Locate the cell with the specified text and output its [X, Y] center coordinate. 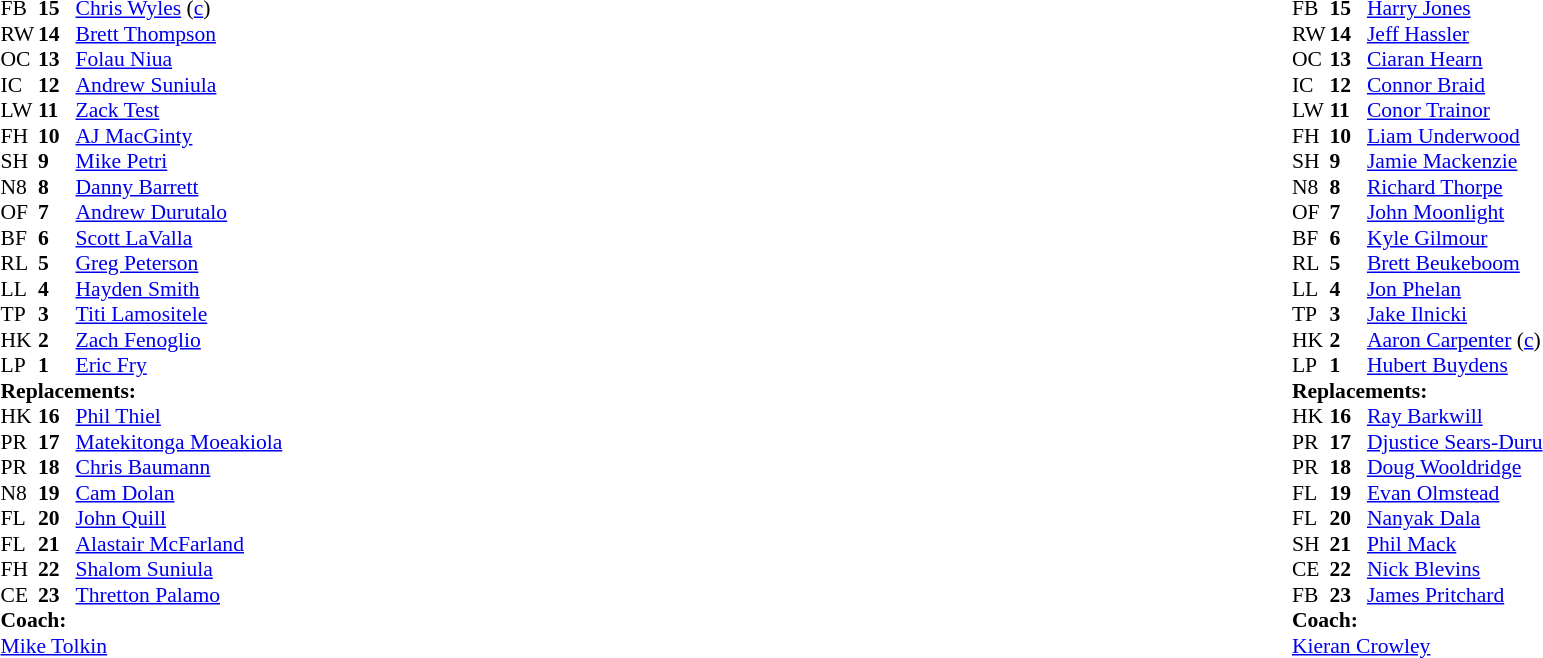
Eric Fry [180, 365]
Danny Barrett [180, 187]
Zack Test [180, 111]
Titi Lamositele [180, 315]
Brett Thompson [180, 34]
James Pritchard [1455, 595]
Doug Wooldridge [1455, 467]
Conor Trainor [1455, 111]
Cam Dolan [180, 493]
Shalom Suniula [180, 569]
Phil Mack [1455, 544]
Greg Peterson [180, 263]
Jake Ilnicki [1455, 315]
Ray Barkwill [1455, 417]
Jon Phelan [1455, 289]
Hayden Smith [180, 289]
Phil Thiel [180, 417]
Connor Braid [1455, 85]
Chris Baumann [180, 467]
Scott LaValla [180, 238]
Nick Blevins [1455, 569]
John Quill [180, 519]
Kyle Gilmour [1455, 238]
Zach Fenoglio [180, 340]
Folau Niua [180, 59]
Andrew Suniula [180, 85]
Nanyak Dala [1455, 519]
Aaron Carpenter (c) [1455, 340]
AJ MacGinty [180, 136]
Jeff Hassler [1455, 34]
Evan Olmstead [1455, 493]
Mike Petri [180, 161]
Djustice Sears-Duru [1455, 442]
Richard Thorpe [1455, 187]
Brett Beukeboom [1455, 263]
Matekitonga Moeakiola [180, 442]
Liam Underwood [1455, 136]
Alastair McFarland [180, 544]
John Moonlight [1455, 213]
Thretton Palamo [180, 595]
Andrew Durutalo [180, 213]
Ciaran Hearn [1455, 59]
FB [1311, 595]
Hubert Buydens [1455, 365]
Jamie Mackenzie [1455, 161]
